Extract the [x, y] coordinate from the center of the cell holding the provided text.  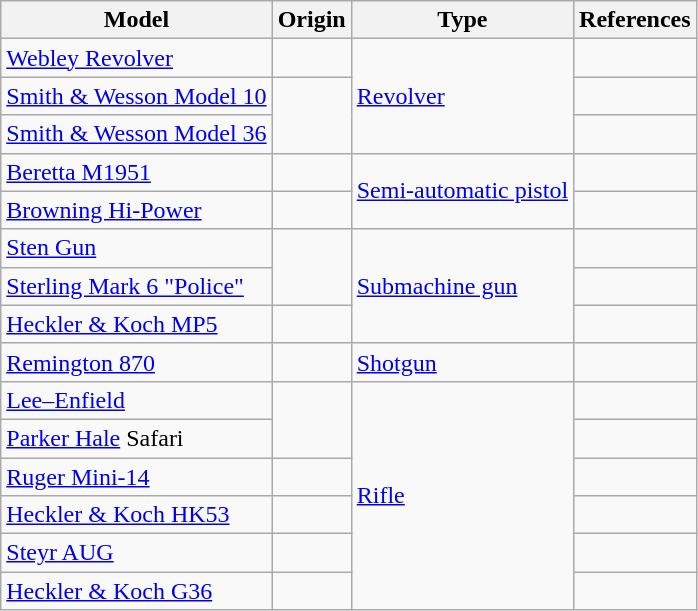
Submachine gun [462, 286]
Rifle [462, 495]
Ruger Mini-14 [136, 477]
Heckler & Koch MP5 [136, 324]
Sten Gun [136, 248]
Remington 870 [136, 362]
Smith & Wesson Model 10 [136, 96]
Browning Hi-Power [136, 210]
Webley Revolver [136, 58]
Smith & Wesson Model 36 [136, 134]
Beretta M1951 [136, 172]
Revolver [462, 96]
Origin [312, 20]
Lee–Enfield [136, 400]
Sterling Mark 6 "Police" [136, 286]
Type [462, 20]
Heckler & Koch G36 [136, 591]
Steyr AUG [136, 553]
References [636, 20]
Semi-automatic pistol [462, 191]
Shotgun [462, 362]
Model [136, 20]
Parker Hale Safari [136, 438]
Heckler & Koch HK53 [136, 515]
